From the cell containing the given text, extract its center point as [x, y] coordinate. 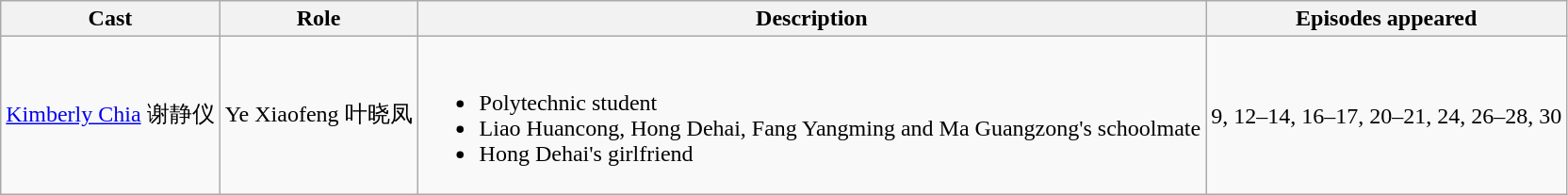
Description [812, 19]
Kimberly Chia 谢静仪 [110, 115]
Ye Xiaofeng 叶晓凤 [318, 115]
Episodes appeared [1387, 19]
Role [318, 19]
Polytechnic studentLiao Huancong, Hong Dehai, Fang Yangming and Ma Guangzong's schoolmateHong Dehai's girlfriend [812, 115]
9, 12–14, 16–17, 20–21, 24, 26–28, 30 [1387, 115]
Cast [110, 19]
